Extract the (X, Y) coordinate from the center of the cell holding the provided text.  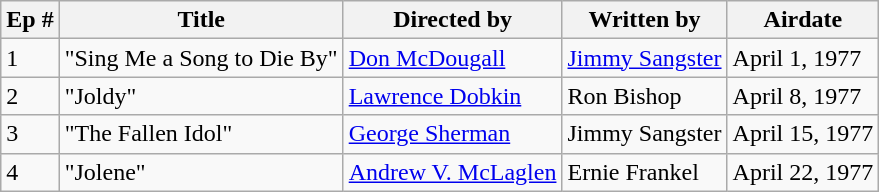
2 (30, 96)
April 1, 1977 (803, 58)
"The Fallen Idol" (201, 134)
Ernie Frankel (644, 172)
April 22, 1977 (803, 172)
Ron Bishop (644, 96)
Directed by (452, 20)
Don McDougall (452, 58)
3 (30, 134)
"Sing Me a Song to Die By" (201, 58)
Ep # (30, 20)
"Jolene" (201, 172)
4 (30, 172)
April 15, 1977 (803, 134)
Title (201, 20)
1 (30, 58)
Written by (644, 20)
Airdate (803, 20)
"Joldy" (201, 96)
Andrew V. McLaglen (452, 172)
Lawrence Dobkin (452, 96)
April 8, 1977 (803, 96)
George Sherman (452, 134)
